Return the [x, y] coordinate for the center point of the cell that contains the specified text.  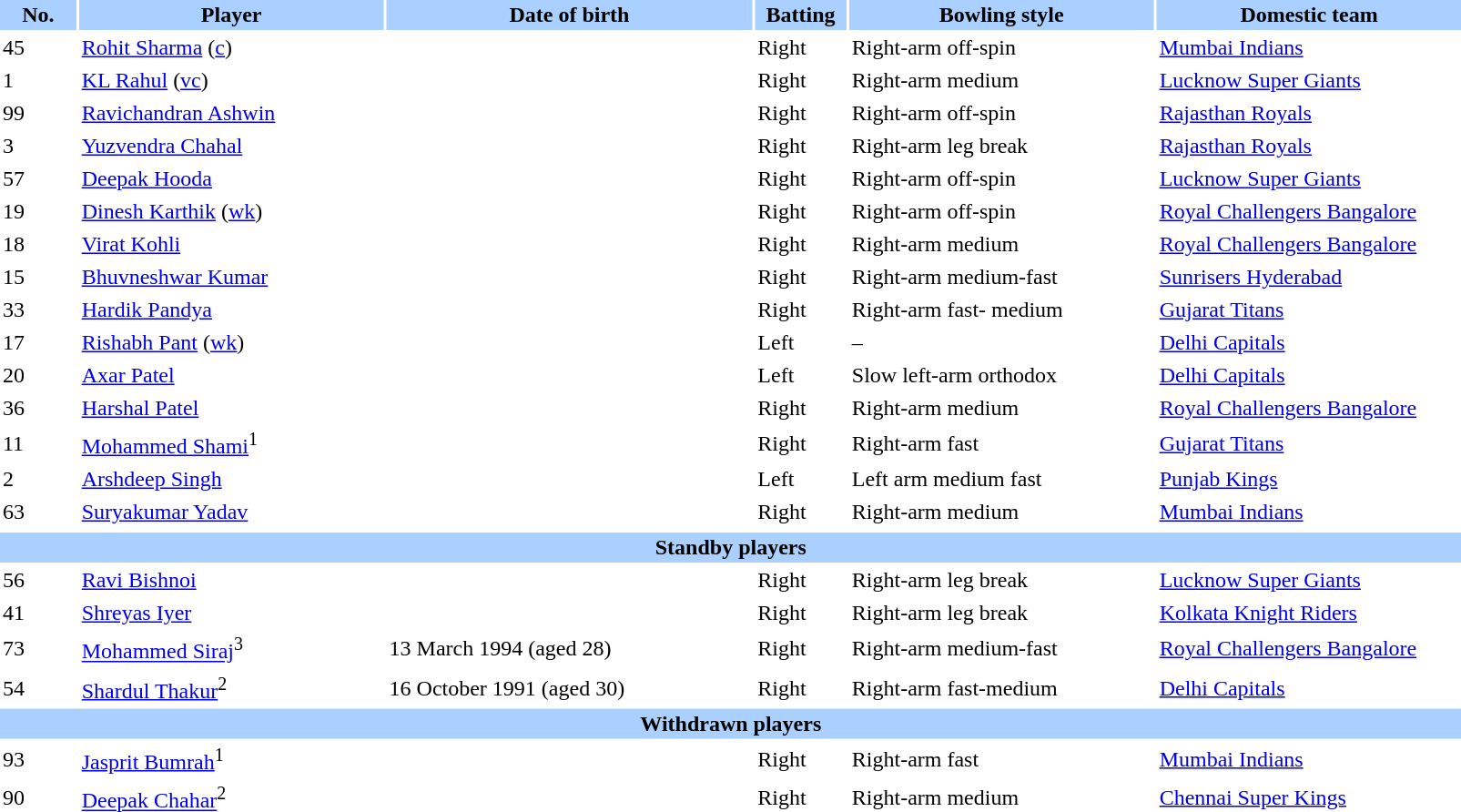
13 March 1994 (aged 28) [570, 648]
Left arm medium fast [1001, 479]
45 [38, 47]
3 [38, 146]
57 [38, 178]
Axar Patel [231, 375]
Bowling style [1001, 15]
Bhuvneshwar Kumar [231, 277]
– [1001, 342]
41 [38, 614]
63 [38, 512]
Suryakumar Yadav [231, 512]
56 [38, 581]
Ravichandran Ashwin [231, 113]
Shardul Thakur2 [231, 688]
Player [231, 15]
Arshdeep Singh [231, 479]
16 October 1991 (aged 30) [570, 688]
33 [38, 310]
Shreyas Iyer [231, 614]
Date of birth [570, 15]
Mohammed Siraj3 [231, 648]
Batting [800, 15]
Right-arm fast- medium [1001, 310]
1 [38, 80]
93 [38, 759]
Harshal Patel [231, 408]
Dinesh Karthik (wk) [231, 211]
Rohit Sharma (c) [231, 47]
15 [38, 277]
Jasprit Bumrah1 [231, 759]
2 [38, 479]
99 [38, 113]
KL Rahul (vc) [231, 80]
No. [38, 15]
Virat Kohli [231, 244]
Deepak Hooda [231, 178]
20 [38, 375]
Yuzvendra Chahal [231, 146]
Right-arm fast-medium [1001, 688]
Mohammed Shami1 [231, 444]
36 [38, 408]
54 [38, 688]
73 [38, 648]
19 [38, 211]
Slow left-arm orthodox [1001, 375]
17 [38, 342]
18 [38, 244]
Rishabh Pant (wk) [231, 342]
Ravi Bishnoi [231, 581]
11 [38, 444]
Hardik Pandya [231, 310]
